Determine the (X, Y) coordinate at the center of the cell enclosing the given text.  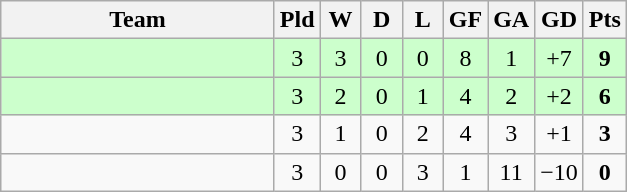
9 (604, 58)
GD (560, 20)
−10 (560, 172)
+7 (560, 58)
+2 (560, 96)
L (422, 20)
Pld (297, 20)
Pts (604, 20)
11 (512, 172)
W (340, 20)
Team (138, 20)
D (382, 20)
+1 (560, 134)
GA (512, 20)
8 (465, 58)
GF (465, 20)
6 (604, 96)
